Capture the cell that displays the provided text and extract its [X, Y] central coordinate. 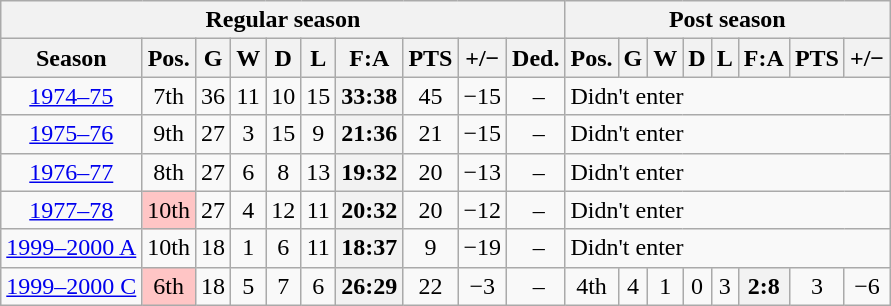
7 [284, 286]
18:37 [370, 248]
21:36 [370, 134]
13 [318, 172]
Ded. [536, 58]
7th [169, 96]
Season [72, 58]
−13 [482, 172]
22 [430, 286]
2:8 [764, 286]
Post season [728, 20]
1976–77 [72, 172]
8th [169, 172]
19:32 [370, 172]
21 [430, 134]
1999–2000 C [72, 286]
10 [284, 96]
33:38 [370, 96]
6th [169, 286]
0 [697, 286]
12 [284, 210]
4th [592, 286]
Regular season [283, 20]
1999–2000 A [72, 248]
45 [430, 96]
1975–76 [72, 134]
8 [284, 172]
20:32 [370, 210]
−19 [482, 248]
9th [169, 134]
−6 [866, 286]
1977–78 [72, 210]
26:29 [370, 286]
36 [214, 96]
−12 [482, 210]
1974–75 [72, 96]
5 [248, 286]
−3 [482, 286]
